Identify which cell holds the provided text, then report its (x, y) central coordinate. 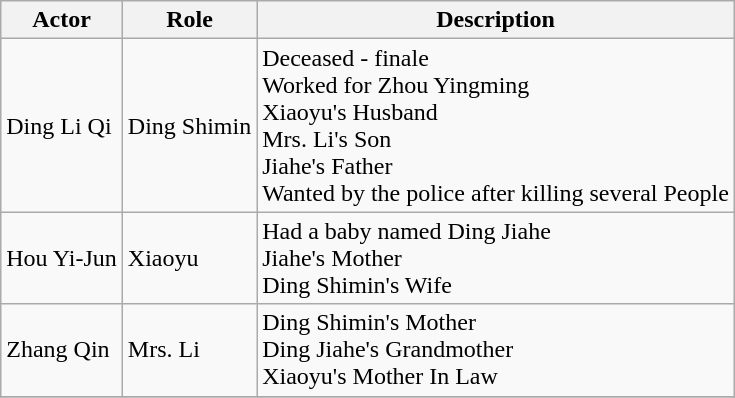
Ding Li Qi (62, 126)
Ding Shimin (189, 126)
Zhang Qin (62, 350)
Deceased - finale Worked for Zhou Yingming Xiaoyu's Husband Mrs. Li's Son Jiahe's Father Wanted by the police after killing several People (496, 126)
Xiaoyu (189, 258)
Actor (62, 20)
Description (496, 20)
Hou Yi-Jun (62, 258)
Mrs. Li (189, 350)
Role (189, 20)
Had a baby named Ding Jiahe Jiahe's Mother Ding Shimin's Wife (496, 258)
Ding Shimin's Mother Ding Jiahe's Grandmother Xiaoyu's Mother In Law (496, 350)
